Locate the cell with the specified text and output its (x, y) center coordinate. 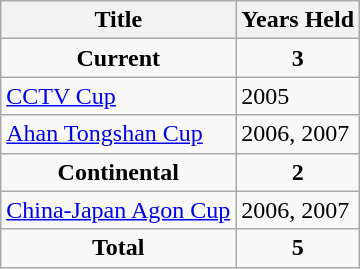
2005 (298, 96)
Total (118, 248)
Years Held (298, 20)
China-Japan Agon Cup (118, 210)
Current (118, 58)
Title (118, 20)
Continental (118, 172)
2 (298, 172)
Ahan Tongshan Cup (118, 134)
5 (298, 248)
3 (298, 58)
CCTV Cup (118, 96)
